For the text-containing cell, return its midpoint in (x, y) coordinate format. 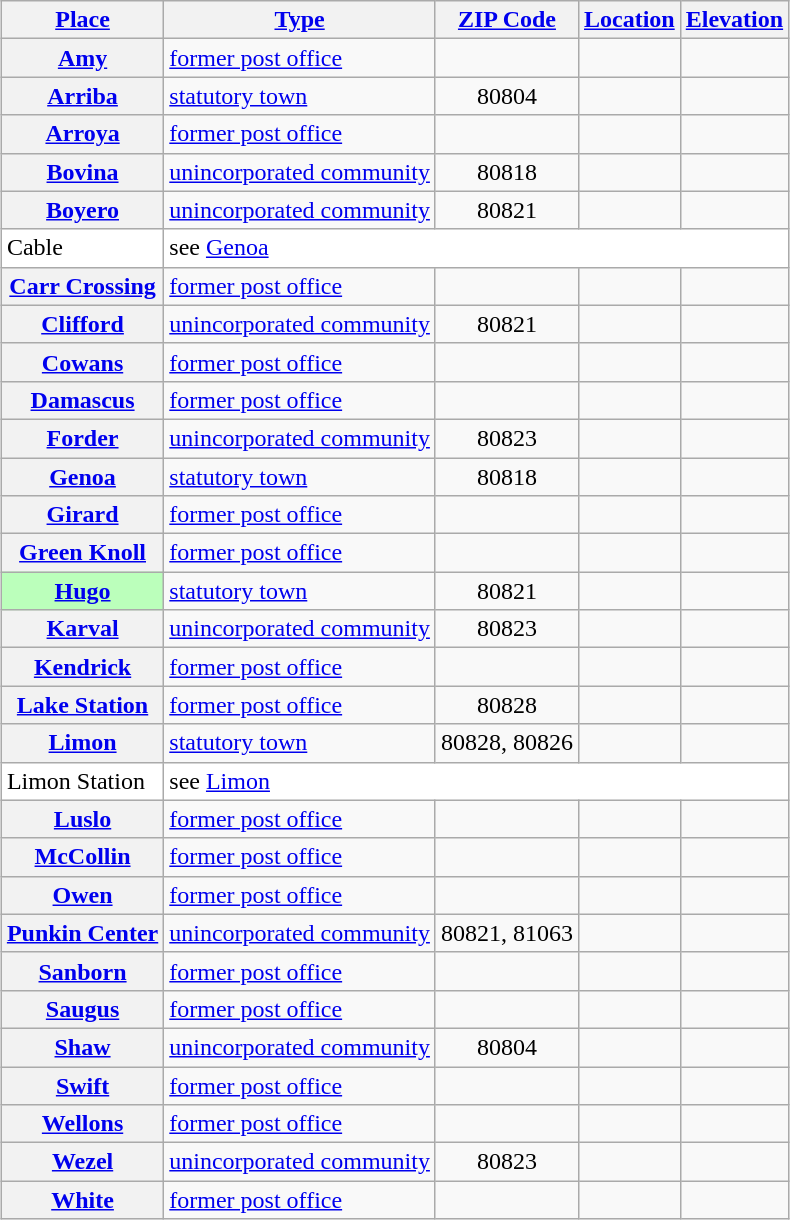
Lake Station (82, 705)
White (82, 1200)
Sanborn (82, 971)
Owen (82, 895)
Type (300, 20)
Punkin Center (82, 933)
80828 (506, 705)
Girard (82, 515)
Cowans (82, 362)
Damascus (82, 400)
Location (629, 20)
Swift (82, 1085)
Wellons (82, 1124)
Amy (82, 58)
Carr Crossing (82, 286)
Shaw (82, 1047)
Place (82, 20)
Kendrick (82, 667)
Saugus (82, 1009)
Arroya (82, 134)
Wezel (82, 1162)
Arriba (82, 96)
80821, 81063 (506, 933)
Bovina (82, 172)
Luslo (82, 819)
Forder (82, 438)
Boyero (82, 210)
Elevation (734, 20)
see Limon (476, 781)
80828, 80826 (506, 743)
Karval (82, 629)
Hugo (82, 591)
see Genoa (476, 248)
Limon Station (82, 781)
Genoa (82, 477)
Limon (82, 743)
Green Knoll (82, 553)
ZIP Code (506, 20)
McCollin (82, 857)
Clifford (82, 324)
Cable (82, 248)
